Return the (x, y) coordinate for the center point of the cell that contains the specified text.  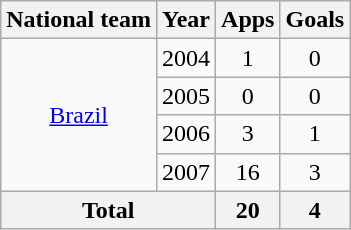
2004 (186, 58)
Brazil (79, 115)
National team (79, 20)
2007 (186, 172)
2006 (186, 134)
20 (248, 210)
16 (248, 172)
Goals (315, 20)
Year (186, 20)
Total (108, 210)
4 (315, 210)
2005 (186, 96)
Apps (248, 20)
